Pinpoint the cell where the given text exists, returning its (X, Y) midpoint coordinate. 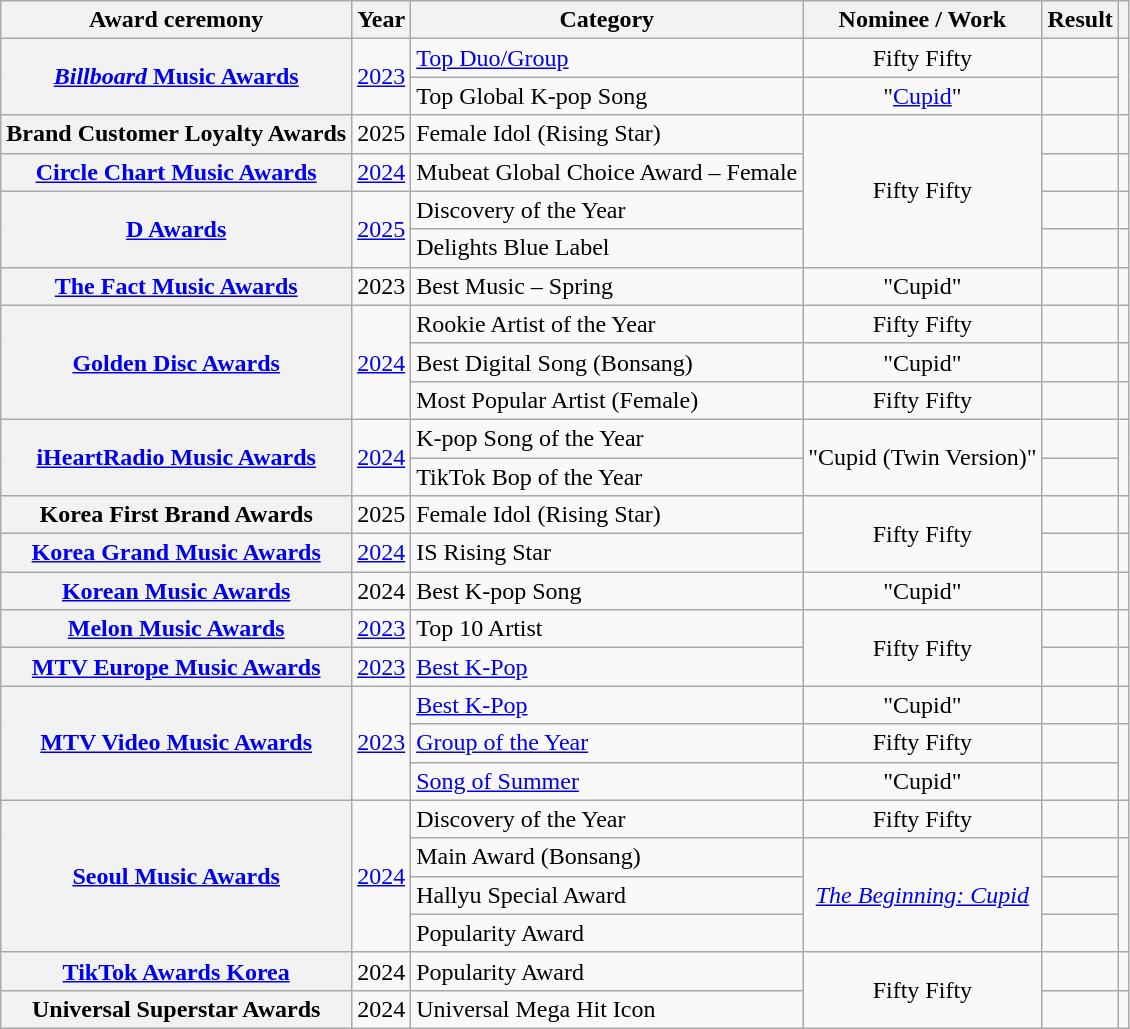
Billboard Music Awards (176, 77)
Rookie Artist of the Year (607, 324)
Top Duo/Group (607, 58)
Hallyu Special Award (607, 895)
The Fact Music Awards (176, 286)
Korea First Brand Awards (176, 515)
Nominee / Work (922, 20)
TikTok Awards Korea (176, 971)
Category (607, 20)
Circle Chart Music Awards (176, 172)
Korean Music Awards (176, 591)
iHeartRadio Music Awards (176, 457)
Brand Customer Loyalty Awards (176, 134)
Universal Superstar Awards (176, 1009)
Universal Mega Hit Icon (607, 1009)
Best K-pop Song (607, 591)
TikTok Bop of the Year (607, 477)
Result (1080, 20)
Top 10 Artist (607, 629)
K-pop Song of the Year (607, 438)
Group of the Year (607, 743)
The Beginning: Cupid (922, 895)
Year (382, 20)
D Awards (176, 229)
Top Global K-pop Song (607, 96)
"Cupid (Twin Version)" (922, 457)
Best Digital Song (Bonsang) (607, 362)
MTV Europe Music Awards (176, 667)
Most Popular Artist (Female) (607, 400)
Award ceremony (176, 20)
Song of Summer (607, 781)
Mubeat Global Choice Award – Female (607, 172)
Delights Blue Label (607, 248)
MTV Video Music Awards (176, 743)
Korea Grand Music Awards (176, 553)
IS Rising Star (607, 553)
Golden Disc Awards (176, 362)
Melon Music Awards (176, 629)
Main Award (Bonsang) (607, 857)
Best Music – Spring (607, 286)
Seoul Music Awards (176, 876)
